Locate the cell with the specified text and output its (X, Y) center coordinate. 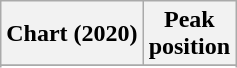
Chart (2020) (72, 34)
Peakposition (189, 34)
